Return (x, y) of the center of cell containing provided text 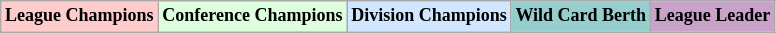
League Leader (712, 16)
Division Champions (429, 16)
Conference Champions (252, 16)
League Champions (80, 16)
Wild Card Berth (580, 16)
